Identify which cell holds the provided text, then report its (x, y) central coordinate. 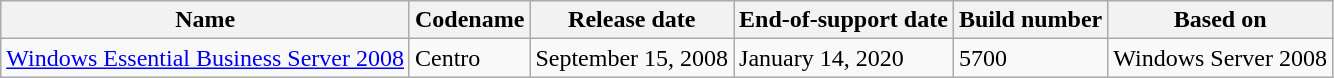
January 14, 2020 (844, 58)
Centro (469, 58)
Codename (469, 20)
Based on (1220, 20)
Build number (1030, 20)
End-of-support date (844, 20)
Windows Server 2008 (1220, 58)
Windows Essential Business Server 2008 (206, 58)
September 15, 2008 (632, 58)
5700 (1030, 58)
Name (206, 20)
Release date (632, 20)
